Locate the cell with the specified text and output its [x, y] center coordinate. 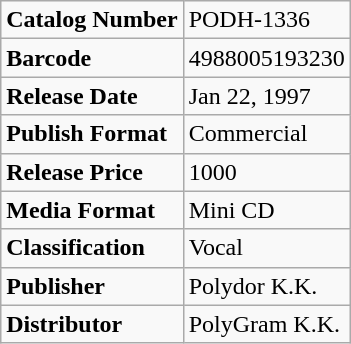
Media Format [92, 210]
Release Price [92, 172]
Jan 22, 1997 [266, 96]
Publisher [92, 286]
Mini CD [266, 210]
Barcode [92, 58]
PODH-1336 [266, 20]
Polydor K.K. [266, 286]
Distributor [92, 324]
Classification [92, 248]
PolyGram K.K. [266, 324]
Commercial [266, 134]
Vocal [266, 248]
1000 [266, 172]
Release Date [92, 96]
Publish Format [92, 134]
4988005193230 [266, 58]
Catalog Number [92, 20]
